Identify which cell holds the provided text, then report its (x, y) central coordinate. 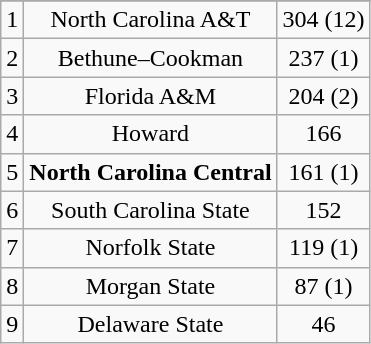
46 (324, 324)
Florida A&M (150, 96)
1 (12, 20)
6 (12, 210)
87 (1) (324, 286)
237 (1) (324, 58)
166 (324, 134)
7 (12, 248)
8 (12, 286)
204 (2) (324, 96)
Bethune–Cookman (150, 58)
2 (12, 58)
Delaware State (150, 324)
152 (324, 210)
Howard (150, 134)
3 (12, 96)
Morgan State (150, 286)
161 (1) (324, 172)
4 (12, 134)
South Carolina State (150, 210)
304 (12) (324, 20)
5 (12, 172)
North Carolina A&T (150, 20)
119 (1) (324, 248)
North Carolina Central (150, 172)
Norfolk State (150, 248)
9 (12, 324)
